From the cell containing the given text, extract its center point as [x, y] coordinate. 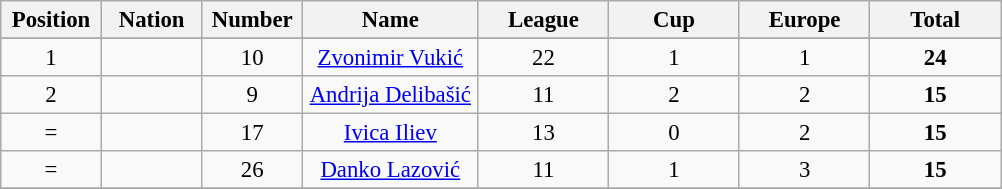
13 [544, 133]
10 [252, 58]
Total [936, 20]
Number [252, 20]
Europe [804, 20]
Danko Lazović [391, 170]
Ivica Iliev [391, 133]
League [544, 20]
17 [252, 133]
9 [252, 95]
Zvonimir Vukić [391, 58]
24 [936, 58]
Name [391, 20]
Cup [674, 20]
3 [804, 170]
Position [52, 20]
26 [252, 170]
22 [544, 58]
Andrija Delibašić [391, 95]
0 [674, 133]
Nation [152, 20]
